Locate the cell with the specified text and output its (x, y) center coordinate. 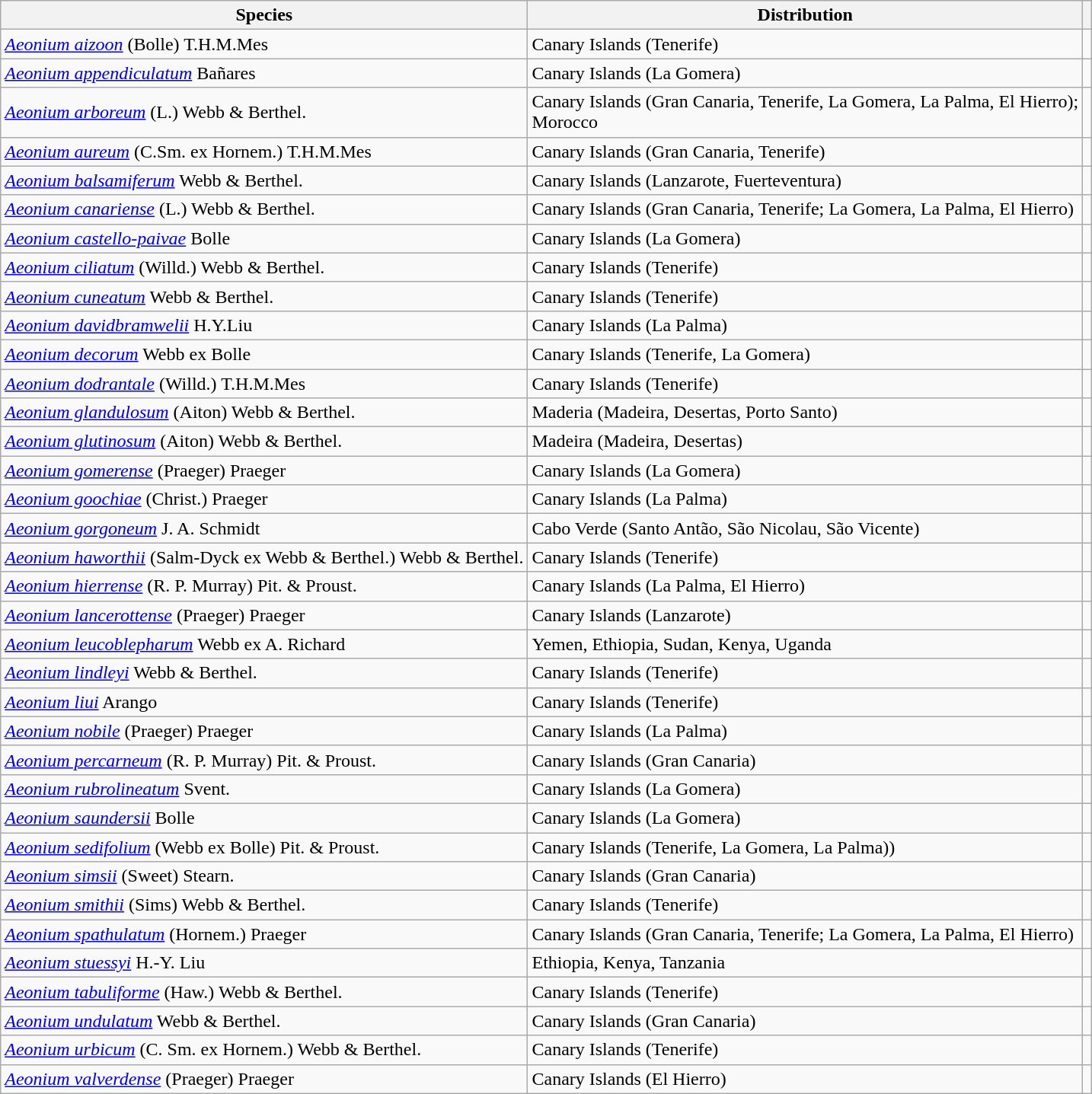
Aeonium stuessyi H.-Y. Liu (264, 963)
Aeonium lindleyi Webb & Berthel. (264, 673)
Aeonium sedifolium (Webb ex Bolle) Pit. & Proust. (264, 847)
Aeonium aizoon (Bolle) T.H.M.Mes (264, 44)
Canary Islands (Tenerife, La Gomera, La Palma)) (806, 847)
Aeonium hierrense (R. P. Murray) Pit. & Proust. (264, 586)
Aeonium dodrantale (Willd.) T.H.M.Mes (264, 383)
Aeonium balsamiferum Webb & Berthel. (264, 180)
Aeonium simsii (Sweet) Stearn. (264, 876)
Yemen, Ethiopia, Sudan, Kenya, Uganda (806, 644)
Canary Islands (Gran Canaria, Tenerife) (806, 152)
Aeonium leucoblepharum Webb ex A. Richard (264, 644)
Canary Islands (Lanzarote) (806, 615)
Aeonium decorum Webb ex Bolle (264, 354)
Canary Islands (Lanzarote, Fuerteventura) (806, 180)
Aeonium davidbramwelii H.Y.Liu (264, 325)
Canary Islands (Gran Canaria, Tenerife, La Gomera, La Palma, El Hierro);Morocco (806, 113)
Aeonium haworthii (Salm-Dyck ex Webb & Berthel.) Webb & Berthel. (264, 557)
Aeonium glandulosum (Aiton) Webb & Berthel. (264, 413)
Canary Islands (La Palma, El Hierro) (806, 586)
Species (264, 15)
Aeonium urbicum (C. Sm. ex Hornem.) Webb & Berthel. (264, 1050)
Madeira (Madeira, Desertas) (806, 442)
Maderia (Madeira, Desertas, Porto Santo) (806, 413)
Aeonium arboreum (L.) Webb & Berthel. (264, 113)
Canary Islands (Tenerife, La Gomera) (806, 354)
Ethiopia, Kenya, Tanzania (806, 963)
Distribution (806, 15)
Aeonium tabuliforme (Haw.) Webb & Berthel. (264, 992)
Aeonium spathulatum (Hornem.) Praeger (264, 934)
Aeonium rubrolineatum Svent. (264, 789)
Aeonium canariense (L.) Webb & Berthel. (264, 209)
Aeonium smithii (Sims) Webb & Berthel. (264, 905)
Aeonium aureum (C.Sm. ex Hornem.) T.H.M.Mes (264, 152)
Aeonium saundersii Bolle (264, 818)
Aeonium lancerottense (Praeger) Praeger (264, 615)
Aeonium liui Arango (264, 702)
Aeonium undulatum Webb & Berthel. (264, 1021)
Cabo Verde (Santo Antão, São Nicolau, São Vicente) (806, 528)
Aeonium nobile (Praeger) Praeger (264, 731)
Aeonium goochiae (Christ.) Praeger (264, 499)
Aeonium gomerense (Praeger) Praeger (264, 470)
Aeonium glutinosum (Aiton) Webb & Berthel. (264, 442)
Aeonium gorgoneum J. A. Schmidt (264, 528)
Aeonium valverdense (Praeger) Praeger (264, 1079)
Aeonium cuneatum Webb & Berthel. (264, 296)
Aeonium castello-paivae Bolle (264, 238)
Canary Islands (El Hierro) (806, 1079)
Aeonium percarneum (R. P. Murray) Pit. & Proust. (264, 760)
Aeonium ciliatum (Willd.) Webb & Berthel. (264, 267)
Aeonium appendiculatum Bañares (264, 73)
